Scan for the cell matching the given text and deliver its [X, Y] coordinate at center. 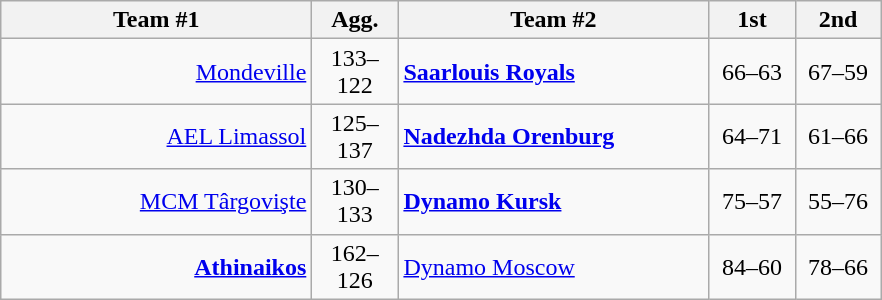
84–60 [752, 266]
Team #2 [554, 20]
Agg. [355, 20]
Dynamo Kursk [554, 202]
AEL Limassol [156, 136]
MCM Târgovişte [156, 202]
67–59 [838, 72]
Saarlouis Royals [554, 72]
130–133 [355, 202]
162–126 [355, 266]
Mondeville [156, 72]
78–66 [838, 266]
1st [752, 20]
Team #1 [156, 20]
61–66 [838, 136]
Athinaikos [156, 266]
Dynamo Moscow [554, 266]
125–137 [355, 136]
66–63 [752, 72]
75–57 [752, 202]
64–71 [752, 136]
133–122 [355, 72]
55–76 [838, 202]
2nd [838, 20]
Nadezhda Orenburg [554, 136]
